Determine the (X, Y) coordinate at the center of the cell enclosing the given text.  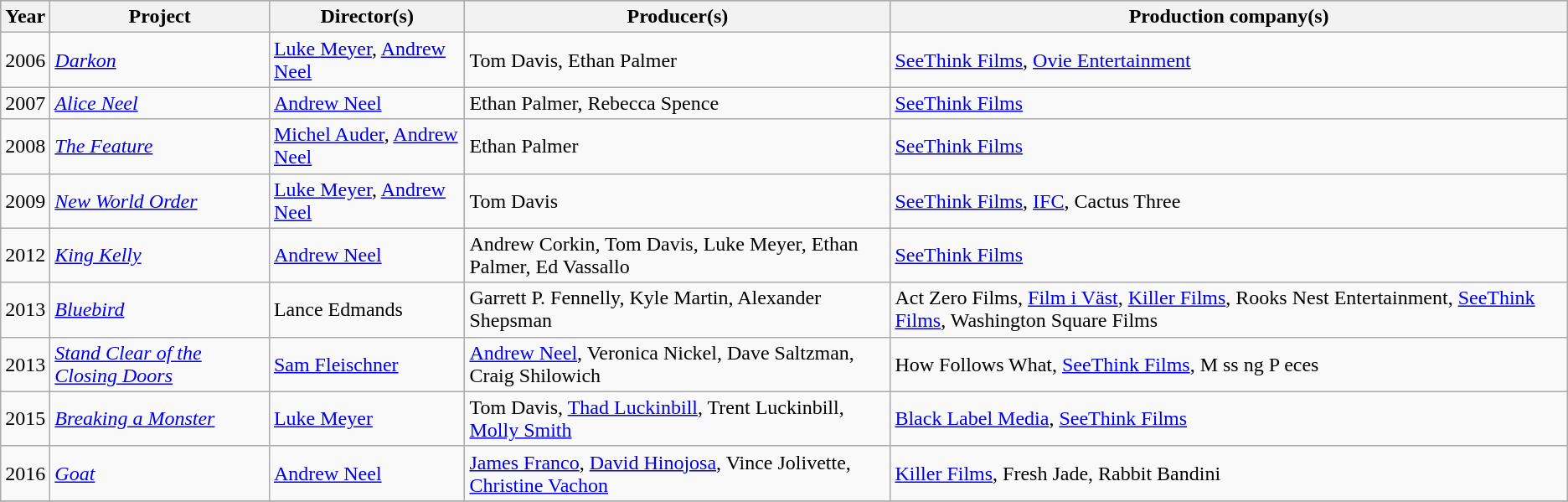
Production company(s) (1229, 17)
Lance Edmands (367, 310)
James Franco, David Hinojosa, Vince Jolivette, Christine Vachon (678, 473)
2009 (25, 201)
2016 (25, 473)
Act Zero Films, Film i Väst, Killer Films, Rooks Nest Entertainment, SeeThink Films, Washington Square Films (1229, 310)
Producer(s) (678, 17)
Stand Clear of the Closing Doors (160, 364)
Project (160, 17)
Luke Meyer (367, 419)
Andrew Corkin, Tom Davis, Luke Meyer, Ethan Palmer, Ed Vassallo (678, 255)
New World Order (160, 201)
Ethan Palmer (678, 146)
Year (25, 17)
Goat (160, 473)
2008 (25, 146)
Killer Films, Fresh Jade, Rabbit Bandini (1229, 473)
2015 (25, 419)
Black Label Media, SeeThink Films (1229, 419)
King Kelly (160, 255)
Director(s) (367, 17)
SeeThink Films, IFC, Cactus Three (1229, 201)
The Feature (160, 146)
Bluebird (160, 310)
Michel Auder, Andrew Neel (367, 146)
Garrett P. Fennelly, Kyle Martin, Alexander Shepsman (678, 310)
Ethan Palmer, Rebecca Spence (678, 103)
Darkon (160, 60)
2007 (25, 103)
How Follows What, SeeThink Films, M ss ng P eces (1229, 364)
Tom Davis, Thad Luckinbill, Trent Luckinbill, Molly Smith (678, 419)
Breaking a Monster (160, 419)
Tom Davis (678, 201)
Andrew Neel, Veronica Nickel, Dave Saltzman, Craig Shilowich (678, 364)
2012 (25, 255)
2006 (25, 60)
Alice Neel (160, 103)
SeeThink Films, Ovie Entertainment (1229, 60)
Sam Fleischner (367, 364)
Tom Davis, Ethan Palmer (678, 60)
